For the text-containing cell, return its midpoint in (X, Y) coordinate format. 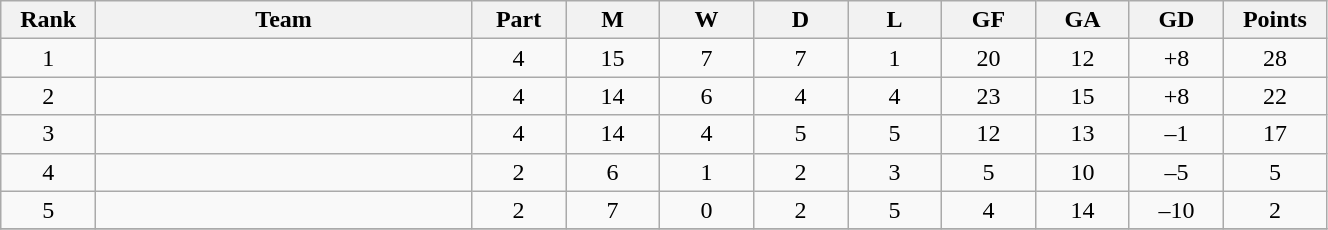
L (895, 20)
–5 (1176, 172)
W (707, 20)
28 (1274, 58)
0 (707, 210)
23 (988, 96)
Part (519, 20)
13 (1082, 134)
22 (1274, 96)
GF (988, 20)
20 (988, 58)
10 (1082, 172)
D (801, 20)
Rank (48, 20)
–10 (1176, 210)
–1 (1176, 134)
17 (1274, 134)
M (613, 20)
GD (1176, 20)
Points (1274, 20)
Team (284, 20)
GA (1082, 20)
